Detect which cell encompasses the target text, then output its (X, Y) center coordinate. 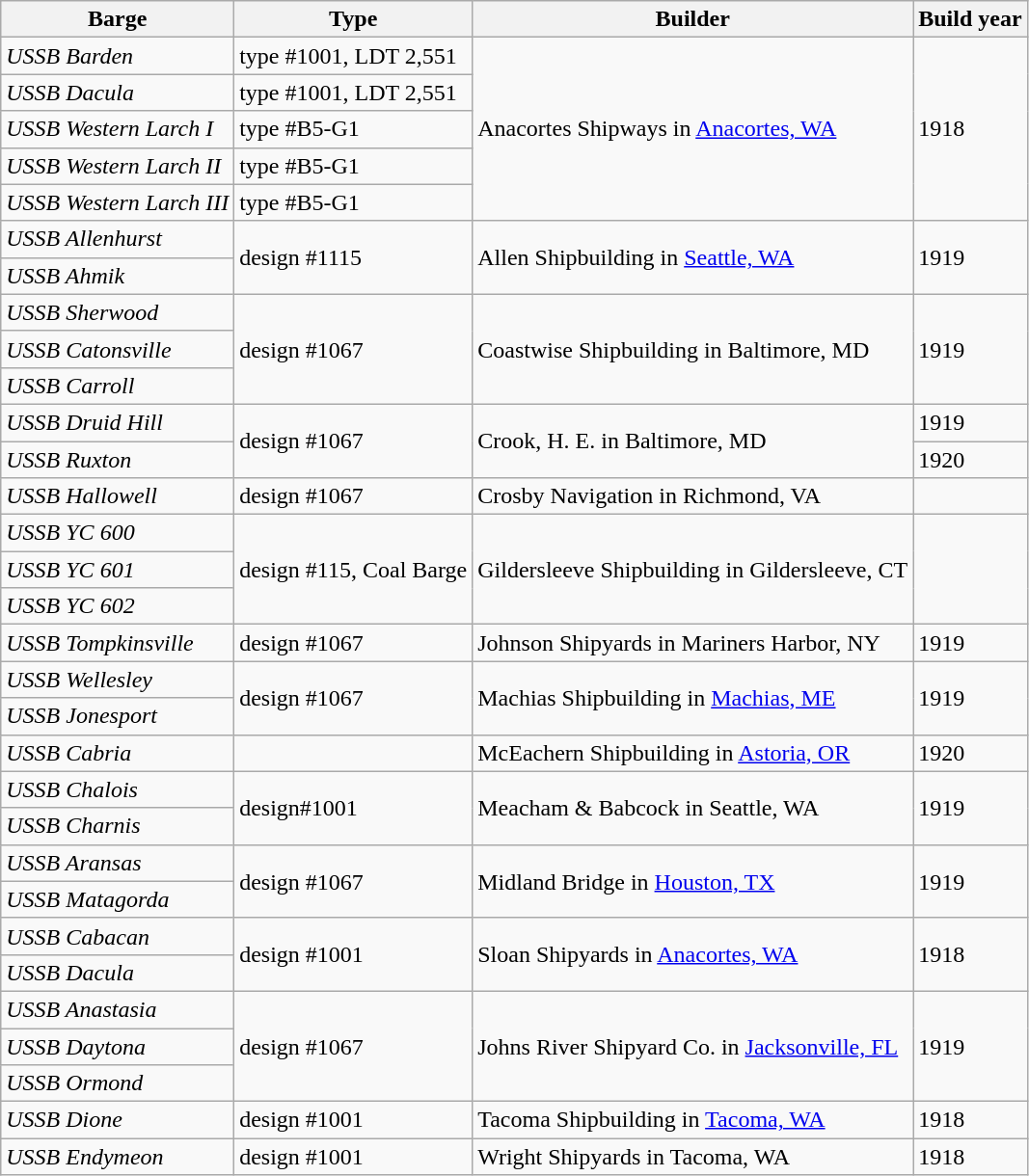
USSB Cabacan (118, 936)
Allen Shipbuilding in Seattle, WA (692, 257)
USSB Aransas (118, 863)
USSB Barden (118, 56)
USSB Western Larch I (118, 129)
USSB Jonesport (118, 716)
USSB Endymeon (118, 1157)
Midland Bridge in Houston, TX (692, 881)
Type (353, 19)
USSB YC 600 (118, 533)
USSB Daytona (118, 1046)
design #1115 (353, 257)
Meacham & Babcock in Seattle, WA (692, 808)
USSB Ruxton (118, 460)
USSB Ahmik (118, 276)
USSB Sherwood (118, 312)
USSB Charnis (118, 826)
Sloan Shipyards in Anacortes, WA (692, 954)
Barge (118, 19)
USSB Tompkinsville (118, 643)
USSB Wellesley (118, 680)
USSB YC 602 (118, 606)
Crosby Navigation in Richmond, VA (692, 496)
USSB Western Larch III (118, 202)
USSB Druid Hill (118, 422)
USSB Dione (118, 1120)
design #115, Coal Barge (353, 570)
design#1001 (353, 808)
Gildersleeve Shipbuilding in Gildersleeve, CT (692, 570)
USSB Allenhurst (118, 239)
Tacoma Shipbuilding in Tacoma, WA (692, 1120)
USSB Hallowell (118, 496)
Wright Shipyards in Tacoma, WA (692, 1157)
Anacortes Shipways in Anacortes, WA (692, 129)
USSB Chalois (118, 789)
Machias Shipbuilding in Machias, ME (692, 698)
Builder (692, 19)
USSB Carroll (118, 386)
USSB YC 601 (118, 570)
USSB Ormond (118, 1083)
Johns River Shipyard Co. in Jacksonville, FL (692, 1046)
USSB Cabria (118, 753)
USSB Anastasia (118, 1009)
USSB Catonsville (118, 349)
Crook, H. E. in Baltimore, MD (692, 441)
USSB Matagorda (118, 899)
Johnson Shipyards in Mariners Harbor, NY (692, 643)
USSB Western Larch II (118, 166)
McEachern Shipbuilding in Astoria, OR (692, 753)
Build year (970, 19)
Coastwise Shipbuilding in Baltimore, MD (692, 349)
